From the cell containing the given text, extract its center point as (x, y) coordinate. 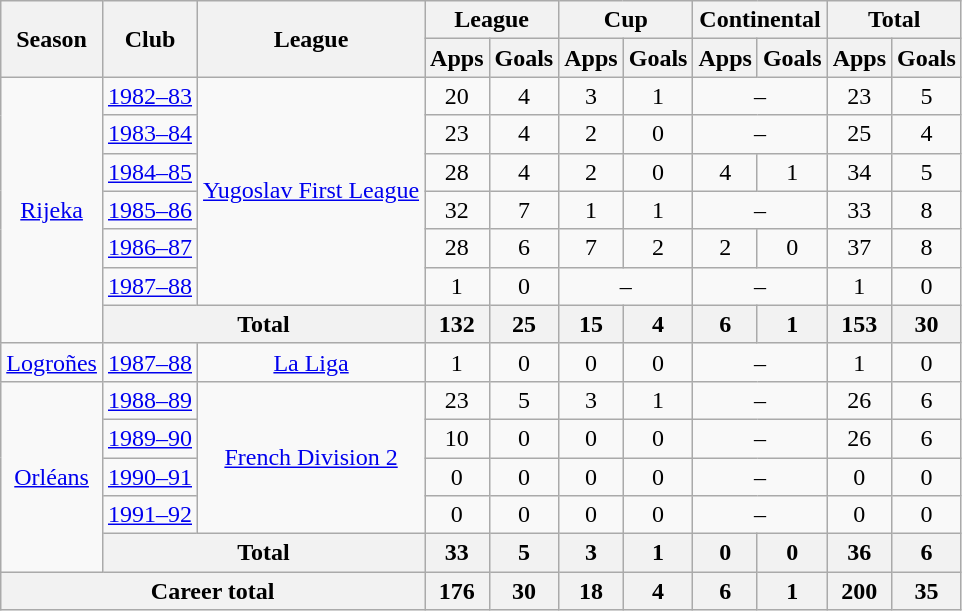
Logroñes (52, 362)
15 (591, 324)
132 (457, 324)
1986–87 (150, 248)
1985–86 (150, 210)
37 (859, 248)
36 (859, 553)
French Division 2 (312, 457)
1984–85 (150, 172)
18 (591, 591)
Rijeka (52, 210)
20 (457, 96)
1988–89 (150, 400)
1982–83 (150, 96)
1991–92 (150, 515)
Continental (760, 20)
176 (457, 591)
1990–91 (150, 477)
35 (927, 591)
153 (859, 324)
200 (859, 591)
1989–90 (150, 438)
La Liga (312, 362)
Career total (213, 591)
10 (457, 438)
Club (150, 39)
32 (457, 210)
1983–84 (150, 134)
Orléans (52, 476)
Season (52, 39)
Yugoslav First League (312, 191)
34 (859, 172)
Cup (626, 20)
